Output the (X, Y) coordinate of the center of the cell containing the given text.  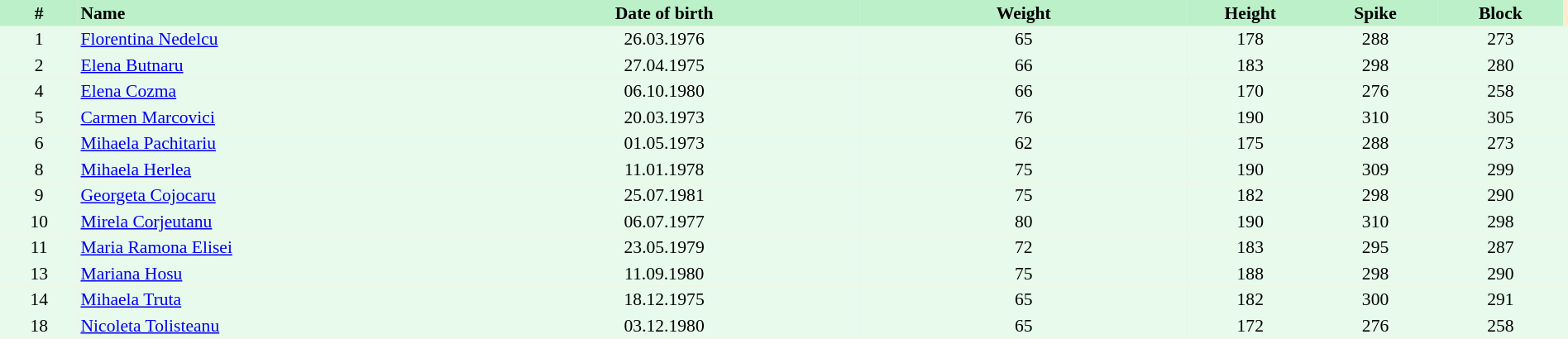
18 (39, 326)
300 (1374, 299)
Mihaela Pachitariu (273, 144)
20.03.1973 (664, 117)
13 (39, 274)
299 (1500, 169)
1 (39, 40)
2 (39, 65)
6 (39, 144)
175 (1250, 144)
5 (39, 117)
01.05.1973 (664, 144)
11.01.1978 (664, 169)
287 (1500, 248)
305 (1500, 117)
280 (1500, 65)
295 (1374, 248)
11 (39, 248)
11.09.1980 (664, 274)
4 (39, 91)
27.04.1975 (664, 65)
178 (1250, 40)
291 (1500, 299)
Mariana Hosu (273, 274)
72 (1024, 248)
Carmen Marcovici (273, 117)
172 (1250, 326)
Date of birth (664, 13)
Florentina Nedelcu (273, 40)
Weight (1024, 13)
76 (1024, 117)
80 (1024, 222)
Mihaela Truta (273, 299)
Elena Cozma (273, 91)
Georgeta Cojocaru (273, 195)
Nicoleta Tolisteanu (273, 326)
03.12.1980 (664, 326)
8 (39, 169)
Mihaela Herlea (273, 169)
Elena Butnaru (273, 65)
9 (39, 195)
62 (1024, 144)
23.05.1979 (664, 248)
309 (1374, 169)
170 (1250, 91)
Mirela Corjeutanu (273, 222)
25.07.1981 (664, 195)
Name (273, 13)
188 (1250, 274)
Block (1500, 13)
26.03.1976 (664, 40)
06.07.1977 (664, 222)
Maria Ramona Elisei (273, 248)
Height (1250, 13)
14 (39, 299)
10 (39, 222)
Spike (1374, 13)
06.10.1980 (664, 91)
18.12.1975 (664, 299)
# (39, 13)
